From the cell containing the given text, extract its center point as [x, y] coordinate. 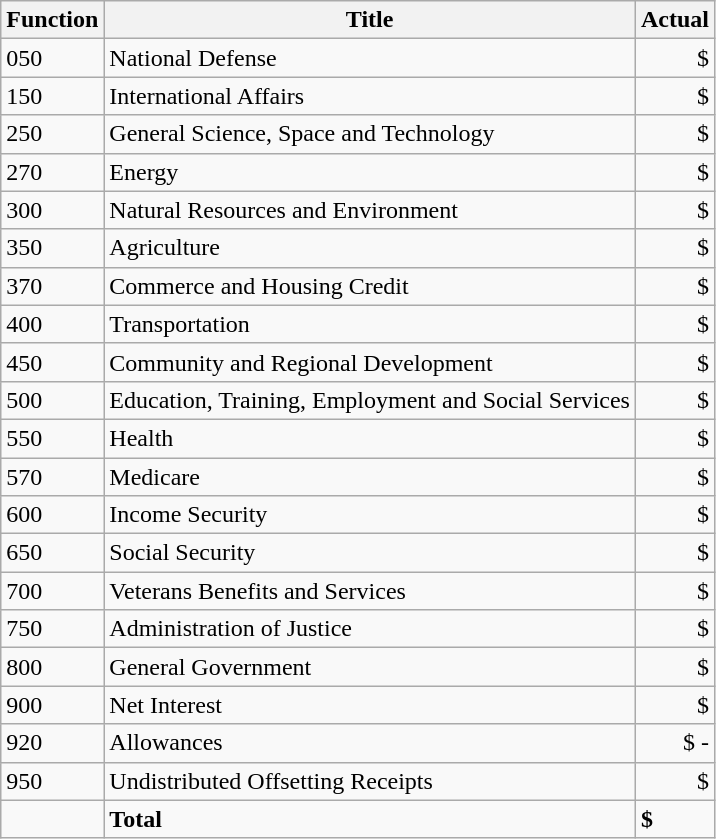
Title [370, 20]
500 [52, 400]
Medicare [370, 477]
International Affairs [370, 96]
Transportation [370, 324]
Net Interest [370, 705]
300 [52, 210]
350 [52, 248]
Natural Resources and Environment [370, 210]
Actual [674, 20]
General Government [370, 667]
Total [370, 819]
Agriculture [370, 248]
Health [370, 438]
700 [52, 591]
National Defense [370, 58]
Commerce and Housing Credit [370, 286]
250 [52, 134]
950 [52, 781]
050 [52, 58]
Undistributed Offsetting Receipts [370, 781]
270 [52, 172]
Education, Training, Employment and Social Services [370, 400]
Veterans Benefits and Services [370, 591]
$ - [674, 743]
600 [52, 515]
800 [52, 667]
Community and Regional Development [370, 362]
Energy [370, 172]
750 [52, 629]
370 [52, 286]
Administration of Justice [370, 629]
Social Security [370, 553]
920 [52, 743]
450 [52, 362]
400 [52, 324]
650 [52, 553]
Income Security [370, 515]
Allowances [370, 743]
150 [52, 96]
General Science, Space and Technology [370, 134]
900 [52, 705]
Function [52, 20]
550 [52, 438]
570 [52, 477]
